Find where the given text appears and provide that cell's center as [X, Y] coordinate. 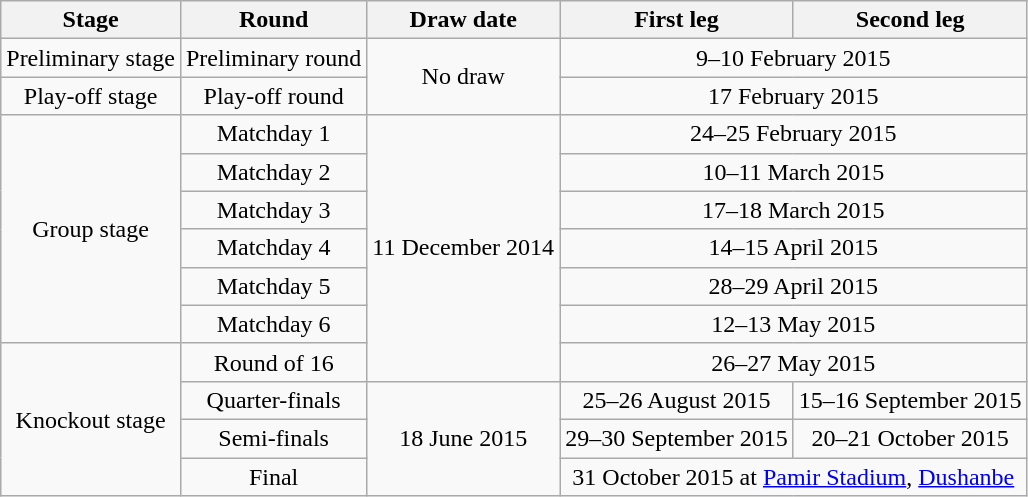
20–21 October 2015 [910, 438]
24–25 February 2015 [794, 134]
Play-off round [273, 96]
9–10 February 2015 [794, 58]
Knockout stage [91, 419]
Matchday 5 [273, 286]
Matchday 6 [273, 324]
18 June 2015 [464, 438]
Matchday 2 [273, 172]
11 December 2014 [464, 248]
Matchday 3 [273, 210]
15–16 September 2015 [910, 400]
Stage [91, 20]
Play-off stage [91, 96]
25–26 August 2015 [677, 400]
Preliminary round [273, 58]
Semi-finals [273, 438]
Round [273, 20]
26–27 May 2015 [794, 362]
Draw date [464, 20]
Second leg [910, 20]
14–15 April 2015 [794, 248]
17–18 March 2015 [794, 210]
31 October 2015 at Pamir Stadium, Dushanbe [794, 477]
First leg [677, 20]
10–11 March 2015 [794, 172]
12–13 May 2015 [794, 324]
28–29 April 2015 [794, 286]
Round of 16 [273, 362]
Final [273, 477]
Quarter-finals [273, 400]
17 February 2015 [794, 96]
Preliminary stage [91, 58]
No draw [464, 77]
Matchday 4 [273, 248]
Matchday 1 [273, 134]
Group stage [91, 229]
29–30 September 2015 [677, 438]
